Return (X, Y) of the center of cell containing provided text 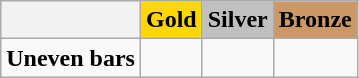
Silver (238, 20)
Gold (171, 20)
Bronze (315, 20)
Uneven bars (71, 58)
